Identify which cell holds the provided text, then report its [X, Y] central coordinate. 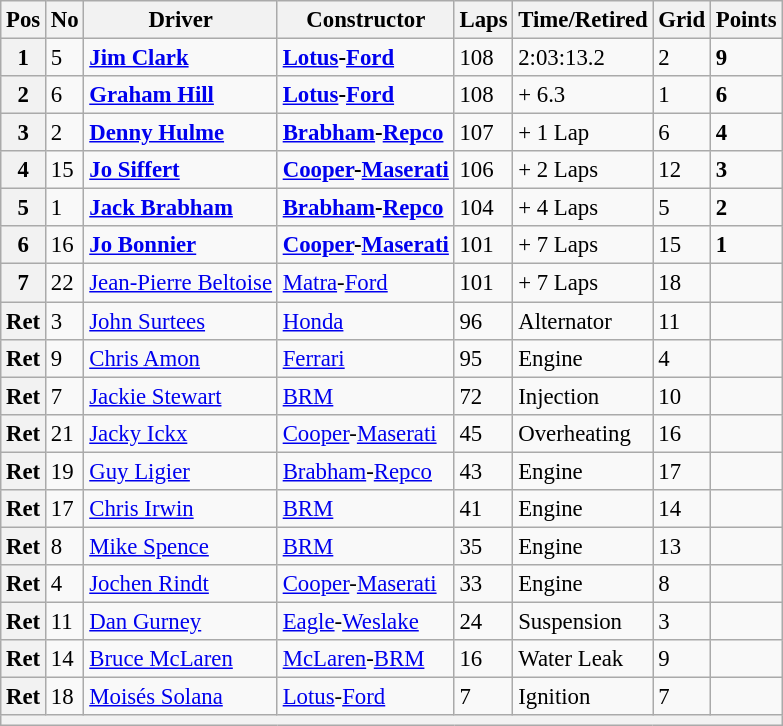
72 [484, 396]
Suspension [583, 621]
Dan Gurney [180, 621]
McLaren-BRM [366, 659]
Jean-Pierre Beltoise [180, 283]
Denny Hulme [180, 133]
+ 4 Laps [583, 208]
96 [484, 321]
Ferrari [366, 358]
Mike Spence [180, 546]
Alternator [583, 321]
Jo Bonnier [180, 245]
Injection [583, 396]
Ignition [583, 697]
19 [65, 471]
10 [682, 396]
Water Leak [583, 659]
John Surtees [180, 321]
22 [65, 283]
Jackie Stewart [180, 396]
104 [484, 208]
Moisés Solana [180, 697]
Jacky Ickx [180, 433]
Chris Amon [180, 358]
Grid [682, 20]
Eagle-Weslake [366, 621]
Time/Retired [583, 20]
Graham Hill [180, 95]
45 [484, 433]
Constructor [366, 20]
+ 6.3 [583, 95]
107 [484, 133]
No [65, 20]
Guy Ligier [180, 471]
Jo Siffert [180, 170]
106 [484, 170]
12 [682, 170]
Jim Clark [180, 58]
2:03:13.2 [583, 58]
Honda [366, 321]
95 [484, 358]
24 [484, 621]
Overheating [583, 433]
+ 2 Laps [583, 170]
33 [484, 584]
35 [484, 546]
Bruce McLaren [180, 659]
Jochen Rindt [180, 584]
Laps [484, 20]
Points [746, 20]
13 [682, 546]
41 [484, 509]
Pos [24, 20]
Chris Irwin [180, 509]
Driver [180, 20]
Jack Brabham [180, 208]
Matra-Ford [366, 283]
+ 1 Lap [583, 133]
43 [484, 471]
21 [65, 433]
